Extract the [X, Y] coordinate from the center of the cell holding the provided text.  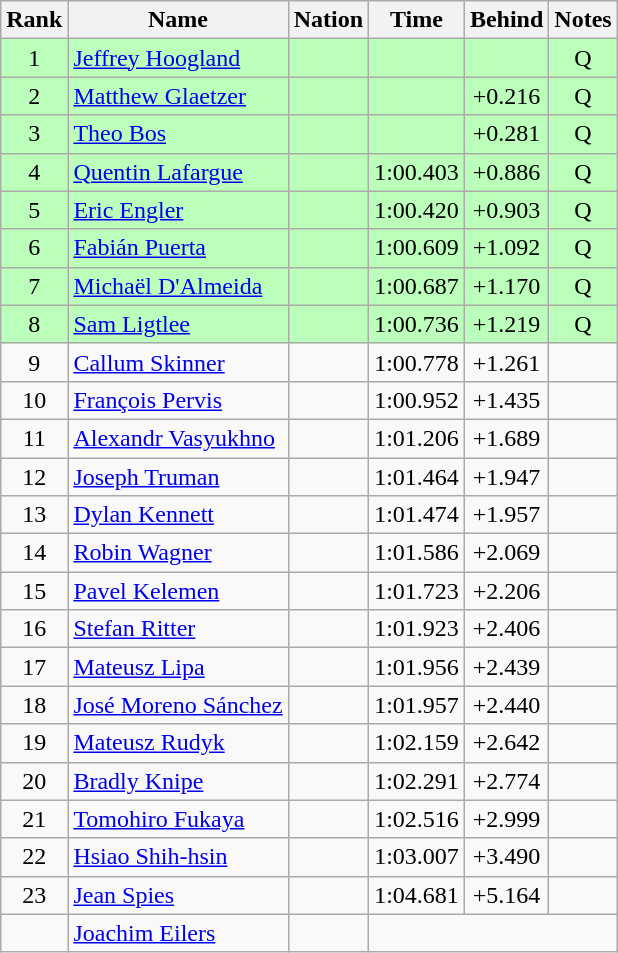
1:02.291 [417, 781]
+1.957 [506, 515]
Stefan Ritter [178, 629]
18 [34, 705]
Notes [583, 20]
1:01.474 [417, 515]
1:01.956 [417, 667]
Jeffrey Hoogland [178, 58]
12 [34, 477]
+0.216 [506, 96]
Joachim Eilers [178, 933]
+1.689 [506, 438]
1:01.206 [417, 438]
19 [34, 743]
+2.069 [506, 553]
+2.774 [506, 781]
+5.164 [506, 895]
1:01.723 [417, 591]
+1.947 [506, 477]
Eric Engler [178, 210]
Michaël D'Almeida [178, 286]
Hsiao Shih-hsin [178, 857]
1:04.681 [417, 895]
Time [417, 20]
+1.435 [506, 400]
+0.281 [506, 134]
Name [178, 20]
+2.999 [506, 819]
23 [34, 895]
Theo Bos [178, 134]
Quentin Lafargue [178, 172]
1:01.586 [417, 553]
22 [34, 857]
1:00.736 [417, 324]
Rank [34, 20]
1:03.007 [417, 857]
16 [34, 629]
Jean Spies [178, 895]
6 [34, 248]
7 [34, 286]
José Moreno Sánchez [178, 705]
+3.490 [506, 857]
9 [34, 362]
Joseph Truman [178, 477]
Pavel Kelemen [178, 591]
14 [34, 553]
1:00.420 [417, 210]
8 [34, 324]
+1.261 [506, 362]
+2.440 [506, 705]
1:01.957 [417, 705]
Mateusz Lipa [178, 667]
Mateusz Rudyk [178, 743]
13 [34, 515]
1:01.464 [417, 477]
15 [34, 591]
1:00.687 [417, 286]
21 [34, 819]
Fabián Puerta [178, 248]
Matthew Glaetzer [178, 96]
+1.219 [506, 324]
+0.886 [506, 172]
Sam Ligtlee [178, 324]
1:02.159 [417, 743]
1:02.516 [417, 819]
1:01.923 [417, 629]
Behind [506, 20]
+1.092 [506, 248]
3 [34, 134]
1:00.778 [417, 362]
1 [34, 58]
1:00.952 [417, 400]
+2.642 [506, 743]
20 [34, 781]
1:00.403 [417, 172]
2 [34, 96]
Callum Skinner [178, 362]
10 [34, 400]
11 [34, 438]
+2.439 [506, 667]
Dylan Kennett [178, 515]
17 [34, 667]
+2.206 [506, 591]
Nation [328, 20]
Alexandr Vasyukhno [178, 438]
François Pervis [178, 400]
4 [34, 172]
Tomohiro Fukaya [178, 819]
+1.170 [506, 286]
+0.903 [506, 210]
+2.406 [506, 629]
5 [34, 210]
Robin Wagner [178, 553]
Bradly Knipe [178, 781]
1:00.609 [417, 248]
